For the text-containing cell, return its midpoint in (x, y) coordinate format. 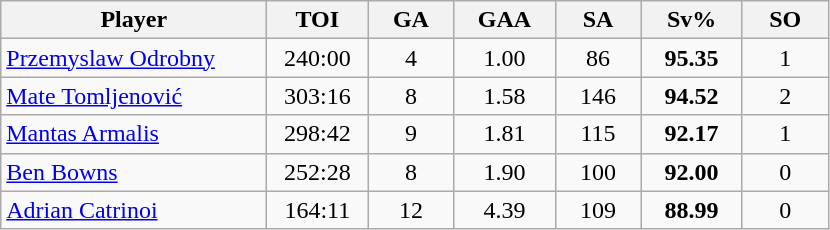
4.39 (504, 210)
Mate Tomljenović (134, 96)
SO (785, 20)
1.90 (504, 172)
95.35 (692, 58)
1.58 (504, 96)
GA (411, 20)
Przemyslaw Odrobny (134, 58)
303:16 (318, 96)
SA (598, 20)
Adrian Catrinoi (134, 210)
252:28 (318, 172)
Sv% (692, 20)
Mantas Armalis (134, 134)
4 (411, 58)
GAA (504, 20)
146 (598, 96)
Ben Bowns (134, 172)
88.99 (692, 210)
9 (411, 134)
94.52 (692, 96)
TOI (318, 20)
240:00 (318, 58)
92.00 (692, 172)
1.00 (504, 58)
92.17 (692, 134)
115 (598, 134)
2 (785, 96)
109 (598, 210)
86 (598, 58)
100 (598, 172)
1.81 (504, 134)
Player (134, 20)
12 (411, 210)
298:42 (318, 134)
164:11 (318, 210)
